Output the [X, Y] coordinate of the center of the cell containing the given text.  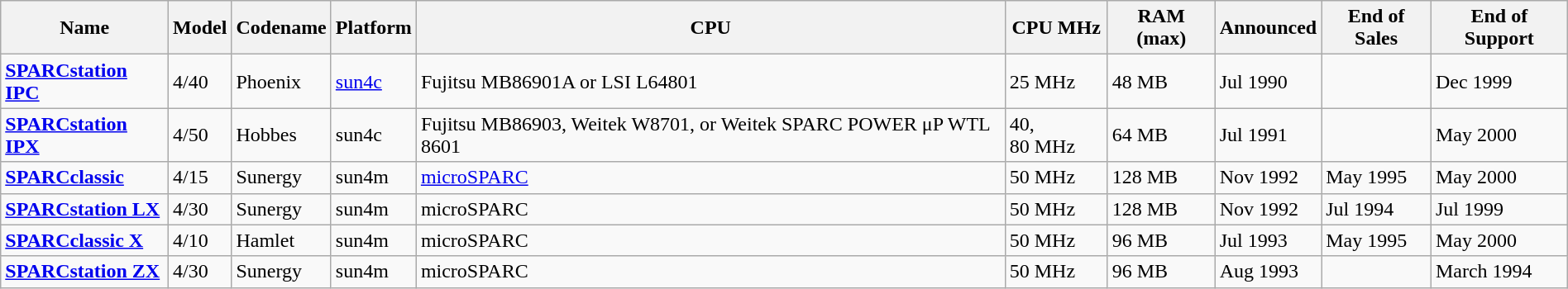
March 1994 [1499, 272]
SPARCstation IPC [84, 81]
4/15 [200, 178]
40, 80 MHz [1056, 135]
25 MHz [1056, 81]
SPARCclassic X [84, 240]
4/40 [200, 81]
Jul 1990 [1268, 81]
Hamlet [281, 240]
Platform [374, 28]
SPARCstation IPX [84, 135]
4/50 [200, 135]
Fujitsu MB86901A or LSI L64801 [710, 81]
Jul 1999 [1499, 209]
Jul 1994 [1376, 209]
Hobbes [281, 135]
CPU MHz [1056, 28]
Fujitsu MB86903, Weitek W8701, or Weitek SPARC POWER μP WTL 8601 [710, 135]
CPU [710, 28]
RAM (max) [1161, 28]
48 MB [1161, 81]
Name [84, 28]
Model [200, 28]
64 MB [1161, 135]
End of Sales [1376, 28]
Announced [1268, 28]
Codename [281, 28]
SPARCstation ZX [84, 272]
Aug 1993 [1268, 272]
4/10 [200, 240]
Phoenix [281, 81]
Jul 1991 [1268, 135]
SPARCstation LX [84, 209]
Jul 1993 [1268, 240]
Dec 1999 [1499, 81]
SPARCclassic [84, 178]
End of Support [1499, 28]
